Find where the given text appears and provide that cell's center as [X, Y] coordinate. 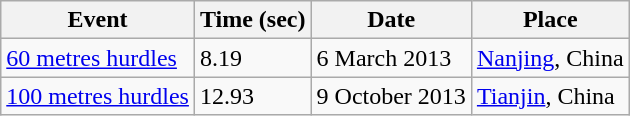
Place [550, 20]
9 October 2013 [391, 96]
Nanjing, China [550, 58]
Time (sec) [252, 20]
60 metres hurdles [98, 58]
100 metres hurdles [98, 96]
12.93 [252, 96]
Date [391, 20]
8.19 [252, 58]
Event [98, 20]
Tianjin, China [550, 96]
6 March 2013 [391, 58]
